Identify which cell holds the provided text, then report its [X, Y] central coordinate. 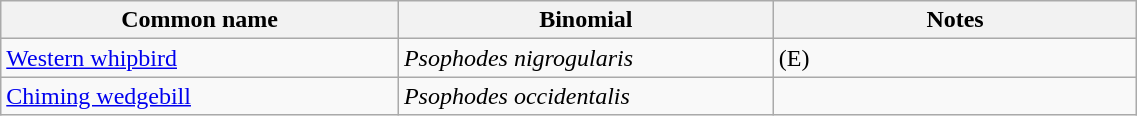
Chiming wedgebill [200, 96]
Common name [200, 20]
(E) [955, 58]
Notes [955, 20]
Psophodes nigrogularis [586, 58]
Psophodes occidentalis [586, 96]
Binomial [586, 20]
Western whipbird [200, 58]
